Locate the cell with the specified text and output its [x, y] center coordinate. 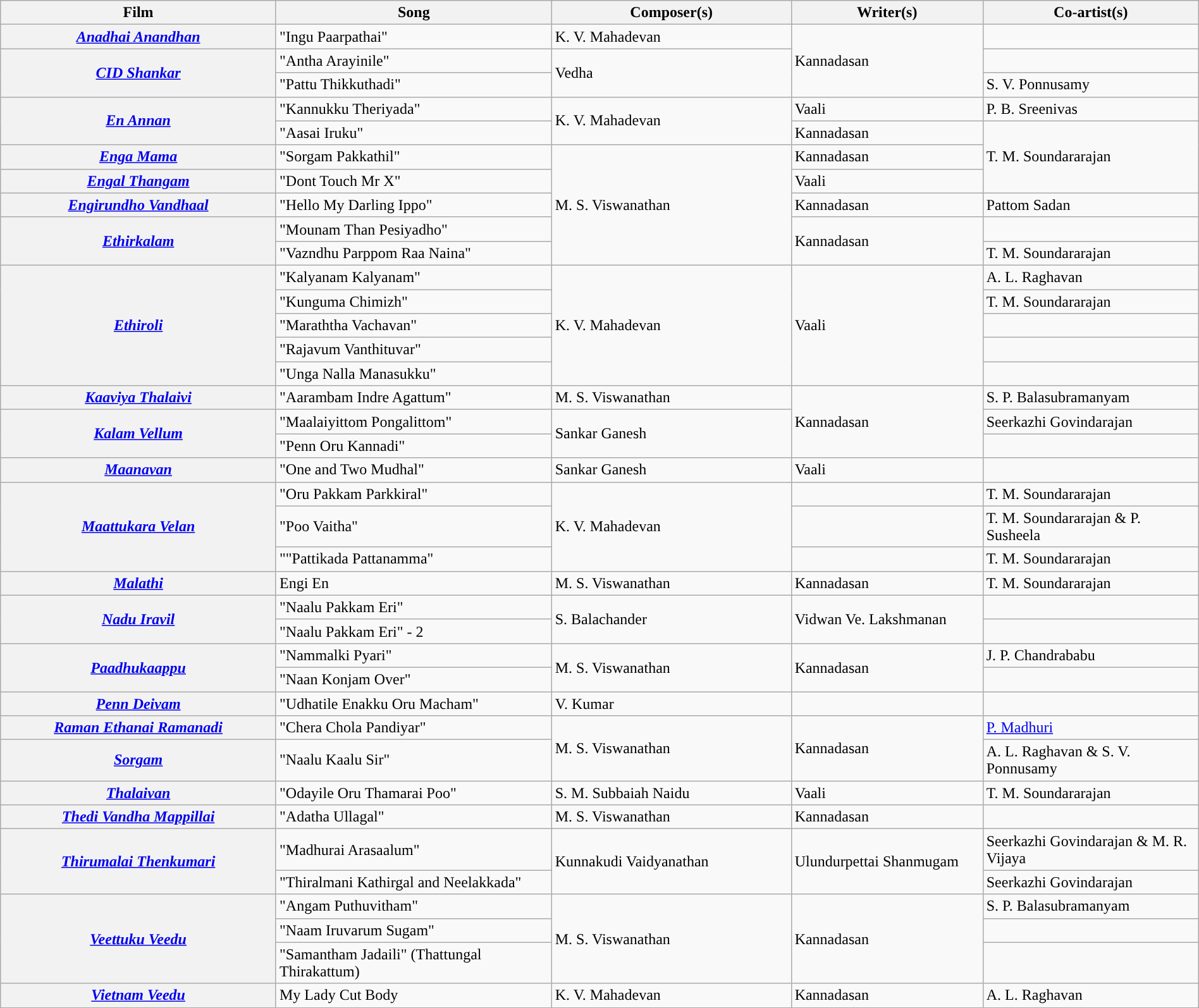
"Naalu Pakkam Eri" [414, 607]
"Udhatile Enakku Oru Macham" [414, 704]
Penn Deivam [138, 704]
"Penn Oru Kannadi" [414, 446]
"Naan Konjam Over" [414, 679]
Co-artist(s) [1090, 13]
"Samantham Jadaili" (Thattungal Thirakattum) [414, 962]
"Angam Puthuvitham" [414, 906]
"Poo Vaitha" [414, 526]
"Hello My Darling Ippo" [414, 205]
""Pattikada Pattanamma" [414, 559]
Kalam Vellum [138, 434]
Engal Thangam [138, 181]
P. B. Sreenivas [1090, 109]
"Maalaiyittom Pongalittom" [414, 422]
"Adatha Ullagal" [414, 817]
Sorgam [138, 760]
Ethiroli [138, 325]
"Unga Nalla Manasukku" [414, 374]
"Madhurai Arasaalum" [414, 850]
"Odayile Oru Thamarai Poo" [414, 793]
Thirumalai Thenkumari [138, 861]
"Antha Arayinile" [414, 61]
Vidwan Ve. Lakshmanan [887, 619]
Ethirkalam [138, 241]
Veettuku Veedu [138, 938]
"Thiralmani Kathirgal and Neelakkada" [414, 882]
"Mounam Than Pesiyadho" [414, 229]
My Lady Cut Body [414, 995]
"Naam Iruvarum Sugam" [414, 930]
Paadhukaappu [138, 667]
Enga Mama [138, 157]
"Maraththa Vachavan" [414, 326]
Film [138, 13]
Vietnam Veedu [138, 995]
"Aasai Iruku" [414, 133]
Maattukara Velan [138, 526]
Nadu Iravil [138, 619]
"Nammalki Pyari" [414, 655]
S. M. Subbaiah Naidu [672, 793]
Composer(s) [672, 13]
T. M. Soundararajan & P. Susheela [1090, 526]
"Naalu Kaalu Sir" [414, 760]
Raman Ethanai Ramanadi [138, 728]
"Aarambam Indre Agattum" [414, 398]
Pattom Sadan [1090, 205]
Malathi [138, 583]
"Ingu Paarpathai" [414, 37]
"Naalu Pakkam Eri" - 2 [414, 631]
"Rajavum Vanthituvar" [414, 350]
Ulundurpettai Shanmugam [887, 861]
"Kunguma Chimizh" [414, 302]
En Annan [138, 121]
S. V. Ponnusamy [1090, 85]
V. Kumar [672, 704]
Writer(s) [887, 13]
"Sorgam Pakkathil" [414, 157]
"Chera Chola Pandiyar" [414, 728]
Vedha [672, 73]
Song [414, 13]
P. Madhuri [1090, 728]
Kaaviya Thalaivi [138, 398]
Seerkazhi Govindarajan & M. R. Vijaya [1090, 850]
Anadhai Anandhan [138, 37]
"Pattu Thikkuthadi" [414, 85]
"One and Two Mudhal" [414, 470]
"Dont Touch Mr X" [414, 181]
Thedi Vandha Mappillai [138, 817]
Thalaivan [138, 793]
J. P. Chandrababu [1090, 655]
A. L. Raghavan & S. V. Ponnusamy [1090, 760]
CID Shankar [138, 73]
"Kalyanam Kalyanam" [414, 277]
Engirundho Vandhaal [138, 205]
"Vazndhu Parppom Raa Naina" [414, 253]
"Oru Pakkam Parkkiral" [414, 494]
Engi En [414, 583]
Maanavan [138, 470]
Kunnakudi Vaidyanathan [672, 861]
S. Balachander [672, 619]
"Kannukku Theriyada" [414, 109]
